Extract the (X, Y) coordinate from the center of the cell holding the provided text.  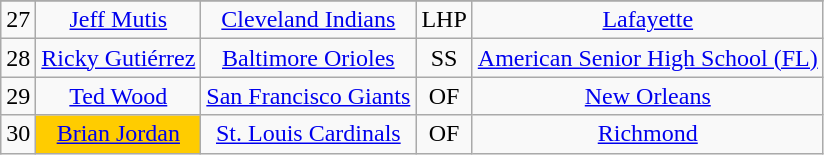
LHP (444, 20)
28 (18, 58)
Brian Jordan (118, 134)
Ted Wood (118, 96)
New Orleans (648, 96)
27 (18, 20)
San Francisco Giants (308, 96)
St. Louis Cardinals (308, 134)
SS (444, 58)
Jeff Mutis (118, 20)
Richmond (648, 134)
Cleveland Indians (308, 20)
29 (18, 96)
Lafayette (648, 20)
Ricky Gutiérrez (118, 58)
30 (18, 134)
Baltimore Orioles (308, 58)
American Senior High School (FL) (648, 58)
